From the cell containing the given text, extract its center point as (X, Y) coordinate. 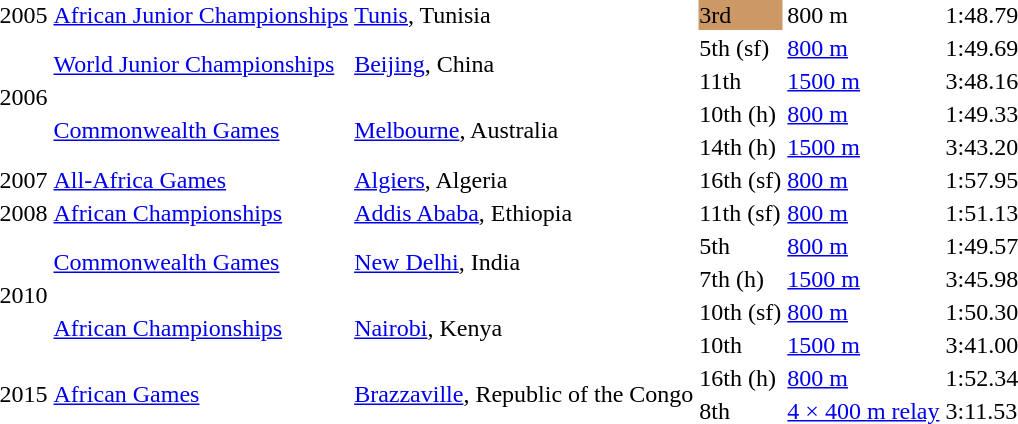
16th (sf) (740, 180)
3rd (740, 15)
Algiers, Algeria (524, 180)
African Junior Championships (201, 15)
Addis Ababa, Ethiopia (524, 213)
11th (740, 81)
Tunis, Tunisia (524, 15)
11th (sf) (740, 213)
5th (sf) (740, 48)
14th (h) (740, 147)
Beijing, China (524, 64)
10th (sf) (740, 312)
7th (h) (740, 279)
World Junior Championships (201, 64)
16th (h) (740, 378)
Nairobi, Kenya (524, 328)
Melbourne, Australia (524, 130)
10th (740, 345)
5th (740, 246)
10th (h) (740, 114)
All-Africa Games (201, 180)
New Delhi, India (524, 262)
